For the text-containing cell, return its midpoint in [X, Y] coordinate format. 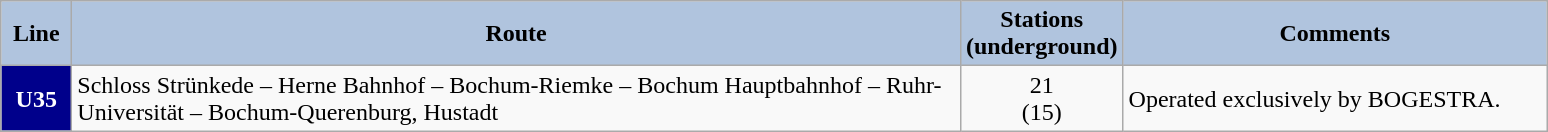
21(15) [1042, 98]
U35 [36, 98]
Route [516, 34]
Comments [1335, 34]
Line [36, 34]
Operated exclusively by BOGESTRA. [1335, 98]
Schloss Strünkede – Herne Bahnhof – Bochum-Riemke – Bochum Hauptbahnhof – Ruhr-Universität – Bochum-Querenburg, Hustadt [516, 98]
Stations (underground) [1042, 34]
